Return the (x, y) coordinate for the center point of the cell that contains the specified text.  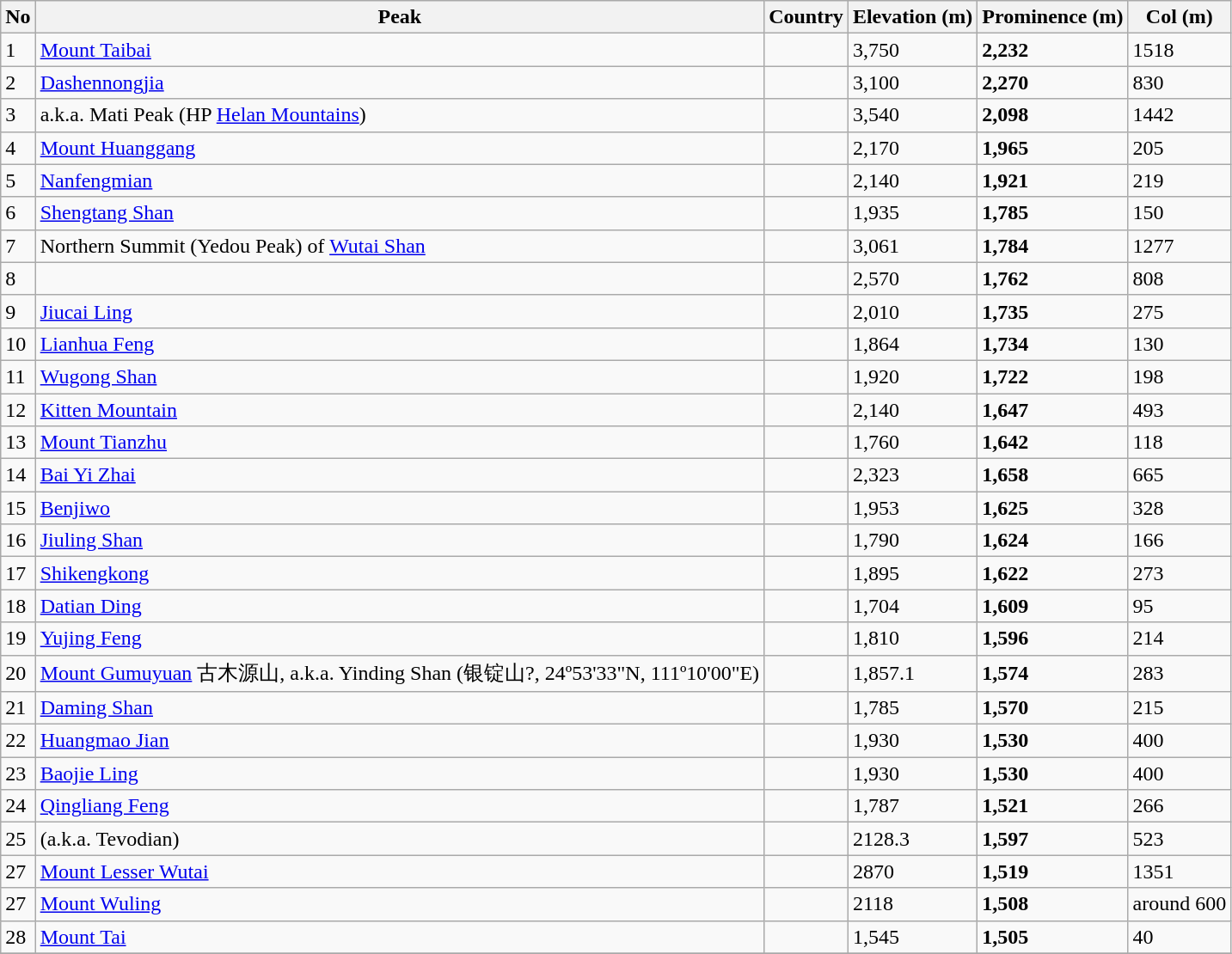
275 (1180, 311)
1,570 (1052, 708)
2,270 (1052, 83)
1,787 (912, 806)
Daming Shan (399, 708)
118 (1180, 443)
1,864 (912, 344)
1,642 (1052, 443)
Mount Tianzhu (399, 443)
17 (18, 573)
6 (18, 213)
5 (18, 180)
2,570 (912, 278)
Peak (399, 17)
1,920 (912, 376)
1,647 (1052, 410)
1,953 (912, 508)
665 (1180, 475)
1,545 (912, 937)
166 (1180, 541)
Mount Gumuyuan 古木源山, a.k.a. Yinding Shan (银锭山?, 24º53'33"N, 111º10'00"E) (399, 674)
No (18, 17)
1,625 (1052, 508)
Prominence (m) (1052, 17)
a.k.a. Mati Peak (HP Helan Mountains) (399, 115)
1,505 (1052, 937)
15 (18, 508)
130 (1180, 344)
1,622 (1052, 573)
Mount Wuling (399, 904)
1,921 (1052, 180)
1,857.1 (912, 674)
23 (18, 774)
Kitten Mountain (399, 410)
1,597 (1052, 839)
14 (18, 475)
1,760 (912, 443)
Country (806, 17)
24 (18, 806)
22 (18, 741)
Elevation (m) (912, 17)
1,762 (1052, 278)
16 (18, 541)
150 (1180, 213)
Jiucai Ling (399, 311)
1351 (1180, 871)
2,098 (1052, 115)
1518 (1180, 50)
25 (18, 839)
1442 (1180, 115)
523 (1180, 839)
1,508 (1052, 904)
219 (1180, 180)
1,784 (1052, 246)
Bai Yi Zhai (399, 475)
around 600 (1180, 904)
18 (18, 606)
1 (18, 50)
Jiuling Shan (399, 541)
Shengtang Shan (399, 213)
214 (1180, 639)
1,574 (1052, 674)
1,735 (1052, 311)
1,521 (1052, 806)
1,722 (1052, 376)
28 (18, 937)
Dashennongjia (399, 83)
Mount Lesser Wutai (399, 871)
2,323 (912, 475)
493 (1180, 410)
Baojie Ling (399, 774)
Mount Taibai (399, 50)
11 (18, 376)
808 (1180, 278)
3 (18, 115)
12 (18, 410)
2118 (912, 904)
Datian Ding (399, 606)
95 (1180, 606)
Northern Summit (Yedou Peak) of Wutai Shan (399, 246)
1,734 (1052, 344)
1,609 (1052, 606)
215 (1180, 708)
Shikengkong (399, 573)
1277 (1180, 246)
1,519 (1052, 871)
Huangmao Jian (399, 741)
830 (1180, 83)
Lianhua Feng (399, 344)
10 (18, 344)
7 (18, 246)
328 (1180, 508)
283 (1180, 674)
13 (18, 443)
40 (1180, 937)
Mount Tai (399, 937)
2,232 (1052, 50)
266 (1180, 806)
19 (18, 639)
Qingliang Feng (399, 806)
20 (18, 674)
2128.3 (912, 839)
1,624 (1052, 541)
1,704 (912, 606)
Mount Huanggang (399, 148)
Yujing Feng (399, 639)
9 (18, 311)
2,010 (912, 311)
205 (1180, 148)
3,100 (912, 83)
Col (m) (1180, 17)
3,061 (912, 246)
8 (18, 278)
Wugong Shan (399, 376)
1,658 (1052, 475)
2 (18, 83)
1,965 (1052, 148)
2870 (912, 871)
273 (1180, 573)
21 (18, 708)
3,540 (912, 115)
2,170 (912, 148)
4 (18, 148)
1,596 (1052, 639)
1,790 (912, 541)
Benjiwo (399, 508)
1,935 (912, 213)
(a.k.a. Tevodian) (399, 839)
Nanfengmian (399, 180)
198 (1180, 376)
1,810 (912, 639)
1,895 (912, 573)
3,750 (912, 50)
